Capture the cell that displays the provided text and extract its [X, Y] central coordinate. 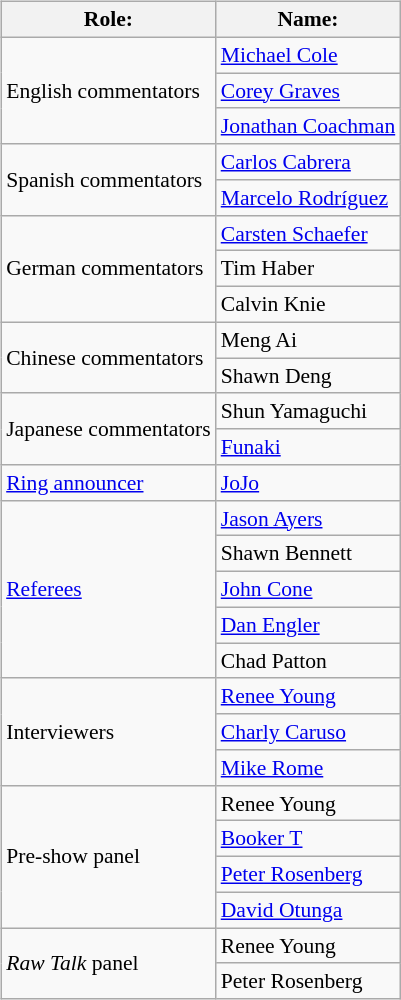
English commentators [108, 90]
Referees [108, 589]
Name: [308, 20]
Jason Ayers [308, 518]
Meng Ai [308, 340]
Raw Talk panel [108, 964]
Jonathan Coachman [308, 126]
Charly Caruso [308, 732]
Japanese commentators [108, 428]
Pre-show panel [108, 856]
Shawn Deng [308, 376]
JoJo [308, 483]
Shawn Bennett [308, 554]
Dan Engler [308, 625]
John Cone [308, 590]
Carsten Schaefer [308, 233]
Chad Patton [308, 661]
Mike Rome [308, 768]
Chinese commentators [108, 358]
Shun Yamaguchi [308, 411]
Funaki [308, 447]
Corey Graves [308, 91]
Spanish commentators [108, 180]
German commentators [108, 268]
Carlos Cabrera [308, 162]
Ring announcer [108, 483]
Marcelo Rodríguez [308, 198]
Michael Cole [308, 55]
David Otunga [308, 910]
Role: [108, 20]
Booker T [308, 839]
Tim Haber [308, 269]
Calvin Knie [308, 305]
Interviewers [108, 732]
